Provide the (X, Y) coordinate of the cell's center where the given text is located.  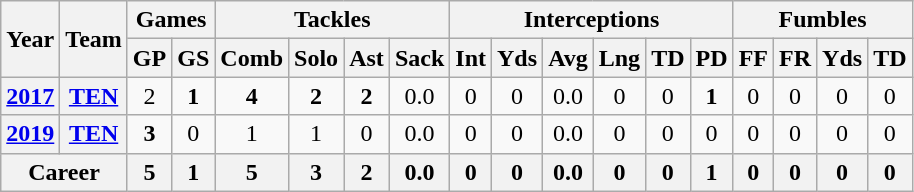
FR (796, 58)
Comb (252, 58)
Tackles (332, 20)
Avg (568, 58)
PD (712, 58)
Fumbles (822, 20)
Solo (316, 58)
Games (170, 20)
Team (94, 39)
GP (149, 58)
4 (252, 96)
Ast (367, 58)
Sack (419, 58)
Career (64, 172)
FF (753, 58)
2019 (30, 134)
Year (30, 39)
Interceptions (592, 20)
Int (471, 58)
GS (194, 58)
Lng (619, 58)
2017 (30, 96)
